Capture the cell that displays the provided text and extract its [X, Y] central coordinate. 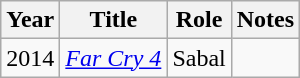
Notes [265, 20]
Role [199, 20]
Title [114, 20]
Year [30, 20]
Sabal [199, 58]
Far Cry 4 [114, 58]
2014 [30, 58]
